Extract the [X, Y] coordinate from the center of the cell holding the provided text.  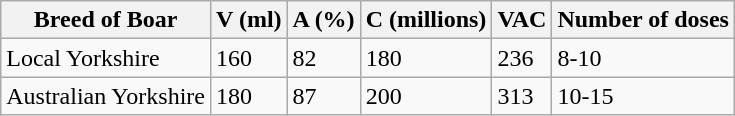
VAC [522, 20]
Local Yorkshire [106, 58]
200 [426, 96]
8-10 [644, 58]
313 [522, 96]
C (millions) [426, 20]
10-15 [644, 96]
236 [522, 58]
Number of doses [644, 20]
Australian Yorkshire [106, 96]
A (%) [324, 20]
V (ml) [248, 20]
Breed of Boar [106, 20]
160 [248, 58]
87 [324, 96]
82 [324, 58]
